Return the [X, Y] coordinate for the center point of the cell that contains the specified text.  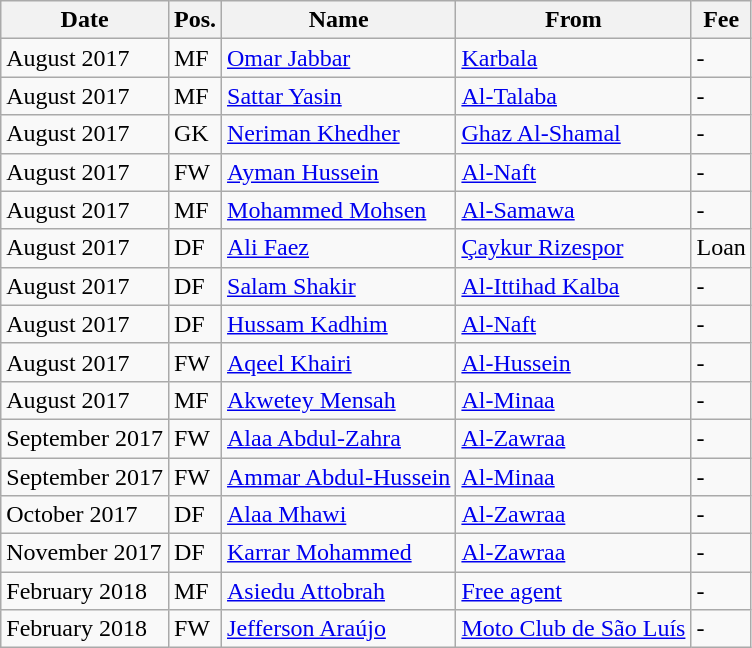
Pos. [194, 20]
Al-Hussein [574, 362]
Fee [721, 20]
October 2017 [85, 515]
Karrar Mohammed [339, 553]
Hussam Kadhim [339, 324]
Date [85, 20]
Ayman Hussein [339, 172]
Aqeel Khairi [339, 362]
Alaa Mhawi [339, 515]
Loan [721, 248]
From [574, 20]
Alaa Abdul-Zahra [339, 438]
Jefferson Araújo [339, 629]
Asiedu Attobrah [339, 591]
Ghaz Al-Shamal [574, 134]
Name [339, 20]
Sattar Yasin [339, 96]
November 2017 [85, 553]
Al-Samawa [574, 210]
GK [194, 134]
Omar Jabbar [339, 58]
Ammar Abdul-Hussein [339, 477]
Çaykur Rizespor [574, 248]
Al-Talaba [574, 96]
Ali Faez [339, 248]
Al-Ittihad Kalba [574, 286]
Mohammed Mohsen [339, 210]
Salam Shakir [339, 286]
Moto Club de São Luís [574, 629]
Akwetey Mensah [339, 400]
Neriman Khedher [339, 134]
Free agent [574, 591]
Karbala [574, 58]
